Extract the (X, Y) coordinate from the center of the cell holding the provided text.  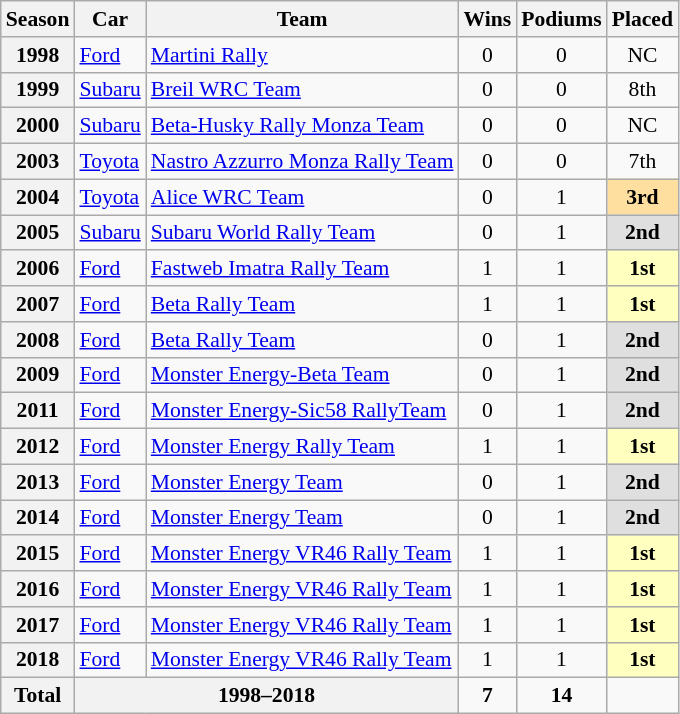
2012 (38, 447)
7 (488, 696)
Breil WRC Team (302, 90)
3rd (642, 197)
2009 (38, 375)
1998–2018 (266, 696)
2006 (38, 269)
Team (302, 19)
Podiums (562, 19)
Placed (642, 19)
8th (642, 90)
Monster Energy-Beta Team (302, 375)
2016 (38, 589)
Wins (488, 19)
Fastweb Imatra Rally Team (302, 269)
2007 (38, 304)
2018 (38, 660)
Monster Energy-Sic58 RallyTeam (302, 411)
2017 (38, 625)
1999 (38, 90)
2000 (38, 126)
Subaru World Rally Team (302, 233)
Martini Rally (302, 55)
2014 (38, 518)
2005 (38, 233)
Alice WRC Team (302, 197)
14 (562, 696)
7th (642, 162)
Beta-Husky Rally Monza Team (302, 126)
Monster Energy Rally Team (302, 447)
Car (110, 19)
2013 (38, 482)
Nastro Azzurro Monza Rally Team (302, 162)
2008 (38, 340)
Season (38, 19)
2015 (38, 554)
2004 (38, 197)
1998 (38, 55)
2003 (38, 162)
Total (38, 696)
2011 (38, 411)
